Identify which cell holds the provided text, then report its (x, y) central coordinate. 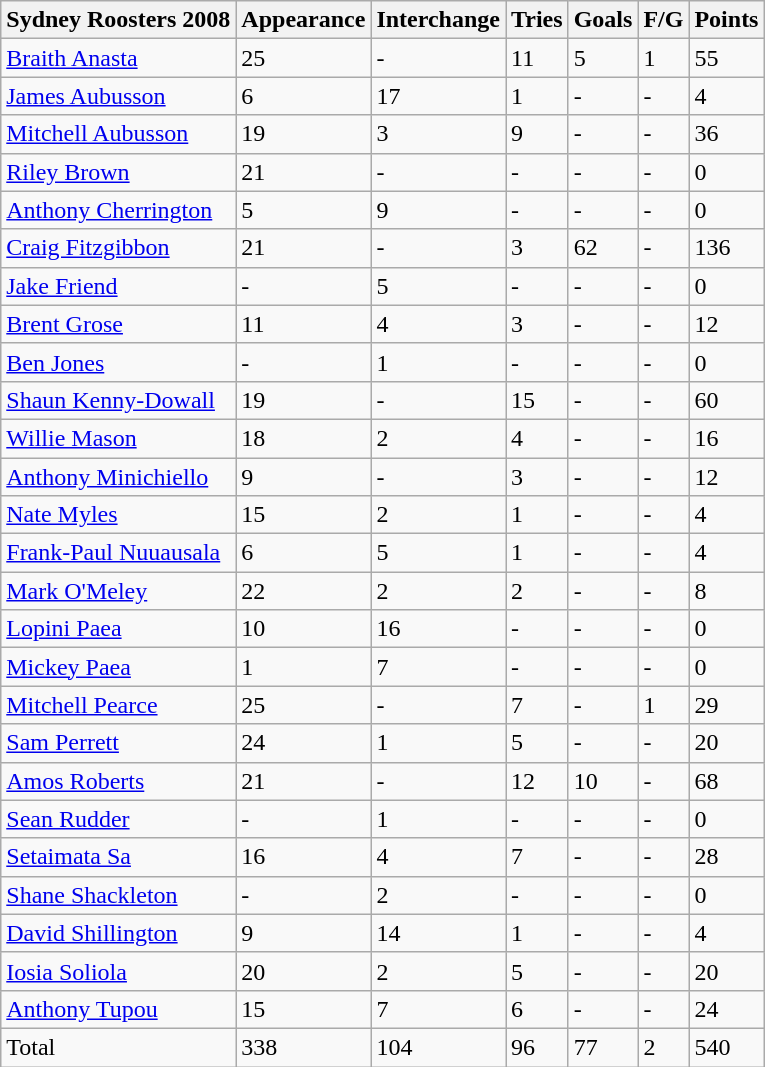
F/G (664, 20)
James Aubusson (118, 96)
Willie Mason (118, 438)
Frank-Paul Nuuausala (118, 553)
8 (726, 591)
Goals (603, 20)
77 (603, 1047)
Sydney Roosters 2008 (118, 20)
Interchange (438, 20)
Mitchell Aubusson (118, 134)
Riley Brown (118, 172)
Iosia Soliola (118, 971)
62 (603, 248)
540 (726, 1047)
Ben Jones (118, 362)
Amos Roberts (118, 781)
Mark O'Meley (118, 591)
Shane Shackleton (118, 895)
60 (726, 400)
18 (304, 438)
338 (304, 1047)
22 (304, 591)
Nate Myles (118, 515)
Sean Rudder (118, 819)
29 (726, 705)
96 (538, 1047)
136 (726, 248)
Mitchell Pearce (118, 705)
28 (726, 857)
55 (726, 58)
Anthony Minichiello (118, 477)
Anthony Cherrington (118, 210)
Jake Friend (118, 286)
36 (726, 134)
Shaun Kenny-Dowall (118, 400)
Sam Perrett (118, 743)
Lopini Paea (118, 629)
Points (726, 20)
Mickey Paea (118, 667)
Total (118, 1047)
David Shillington (118, 933)
Appearance (304, 20)
17 (438, 96)
Anthony Tupou (118, 1009)
68 (726, 781)
Tries (538, 20)
Craig Fitzgibbon (118, 248)
14 (438, 933)
Setaimata Sa (118, 857)
Brent Grose (118, 324)
104 (438, 1047)
Braith Anasta (118, 58)
